Scan for the cell matching the given text and deliver its (x, y) coordinate at center. 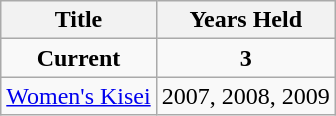
Title (78, 20)
Current (78, 58)
Years Held (246, 20)
3 (246, 58)
2007, 2008, 2009 (246, 96)
Women's Kisei (78, 96)
